For the text-containing cell, return its midpoint in (x, y) coordinate format. 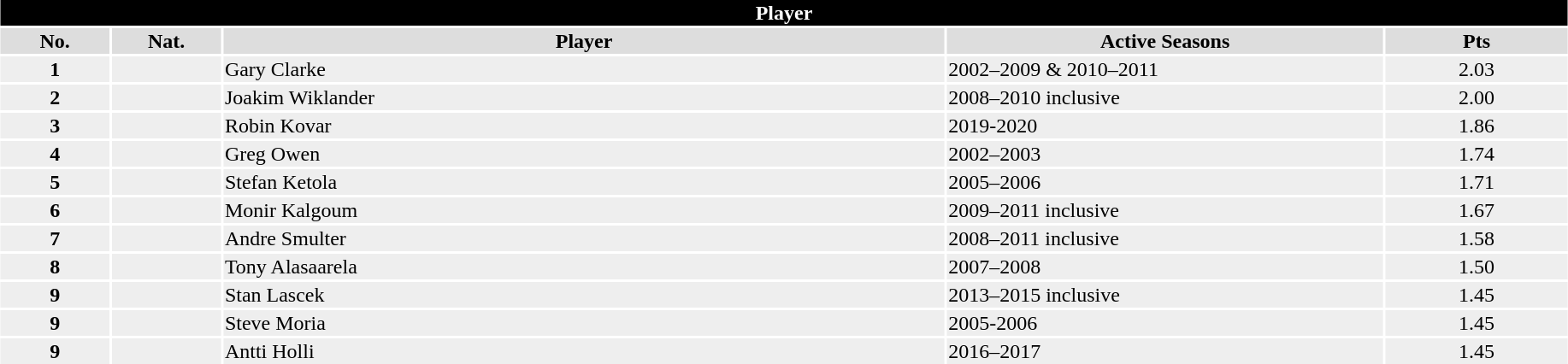
2008–2010 inclusive (1165, 97)
2005-2006 (1165, 323)
1.50 (1477, 267)
2.00 (1477, 97)
2008–2011 inclusive (1165, 238)
2009–2011 inclusive (1165, 210)
Joakim Wiklander (583, 97)
Stefan Ketola (583, 182)
2005–2006 (1165, 182)
2007–2008 (1165, 267)
Antti Holli (583, 351)
Robin Kovar (583, 126)
Greg Owen (583, 154)
1.74 (1477, 154)
Gary Clarke (583, 69)
Steve Moria (583, 323)
Pts (1477, 41)
2002–2003 (1165, 154)
8 (55, 267)
1.86 (1477, 126)
Monir Kalgoum (583, 210)
2013–2015 inclusive (1165, 295)
4 (55, 154)
3 (55, 126)
Active Seasons (1165, 41)
2019-2020 (1165, 126)
1 (55, 69)
2016–2017 (1165, 351)
7 (55, 238)
No. (55, 41)
2 (55, 97)
1.58 (1477, 238)
Andre Smulter (583, 238)
5 (55, 182)
Tony Alasaarela (583, 267)
2.03 (1477, 69)
1.67 (1477, 210)
6 (55, 210)
2002–2009 & 2010–2011 (1165, 69)
Stan Lascek (583, 295)
Nat. (166, 41)
1.71 (1477, 182)
